Scan for the cell matching the given text and deliver its (X, Y) coordinate at center. 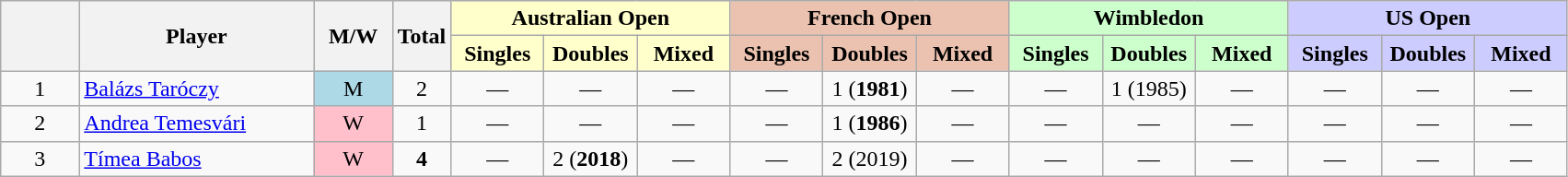
M (354, 88)
Andrea Temesvári (197, 124)
3 (41, 159)
Wimbledon (1149, 18)
2 (2019) (869, 159)
2 (2018) (591, 159)
1 (1986) (869, 124)
French Open (869, 18)
Australian Open (591, 18)
Total (422, 36)
US Open (1427, 18)
Tímea Babos (197, 159)
1 (1985) (1149, 88)
M/W (354, 36)
1 (1981) (869, 88)
Balázs Taróczy (197, 88)
4 (422, 159)
Player (197, 36)
